Provide the [X, Y] coordinate of the cell's center where the given text is located.  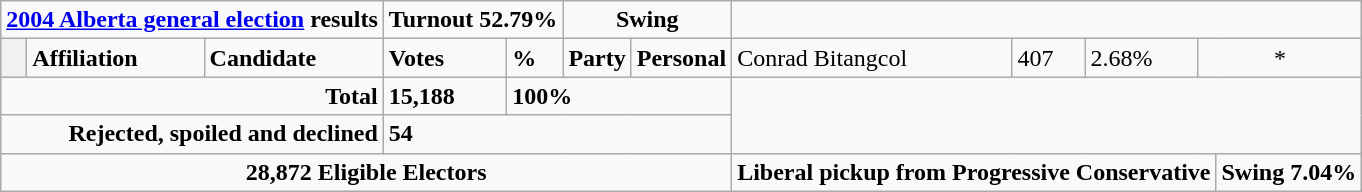
Affiliation [116, 58]
2004 Alberta general election results [192, 20]
407 [1048, 58]
Swing [648, 20]
* [1280, 58]
Votes [444, 58]
Personal [681, 58]
Rejected, spoiled and declined [192, 134]
% [535, 58]
2.68% [1142, 58]
Liberal pickup from Progressive Conservative [974, 172]
54 [557, 134]
15,188 [444, 96]
Total [192, 96]
Conrad Bitangcol [872, 58]
Swing 7.04% [1289, 172]
Turnout 52.79% [473, 20]
28,872 Eligible Electors [366, 172]
Candidate [294, 58]
100% [620, 96]
Party [597, 58]
